Extract the [x, y] coordinate from the center of the cell holding the provided text.  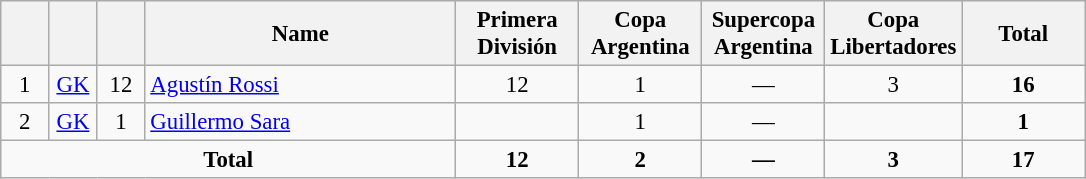
Name [300, 34]
Copa Libertadores [894, 34]
17 [1024, 160]
Agustín Rossi [300, 85]
Primera División [518, 34]
16 [1024, 85]
Copa Argentina [640, 34]
Guillermo Sara [300, 122]
Supercopa Argentina [764, 34]
